Scan for the cell matching the given text and deliver its [x, y] coordinate at center. 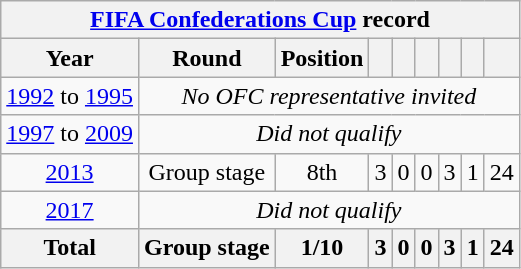
Round [206, 58]
1997 to 2009 [70, 134]
Year [70, 58]
1992 to 1995 [70, 96]
1/10 [322, 248]
8th [322, 172]
Total [70, 248]
No OFC representative invited [328, 96]
2013 [70, 172]
Position [322, 58]
FIFA Confederations Cup record [260, 20]
2017 [70, 210]
